For the text-containing cell, return its midpoint in [X, Y] coordinate format. 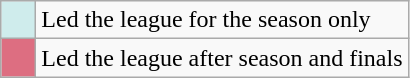
Led the league after season and finals [222, 58]
Led the league for the season only [222, 20]
